Locate the cell with the specified text and output its (X, Y) center coordinate. 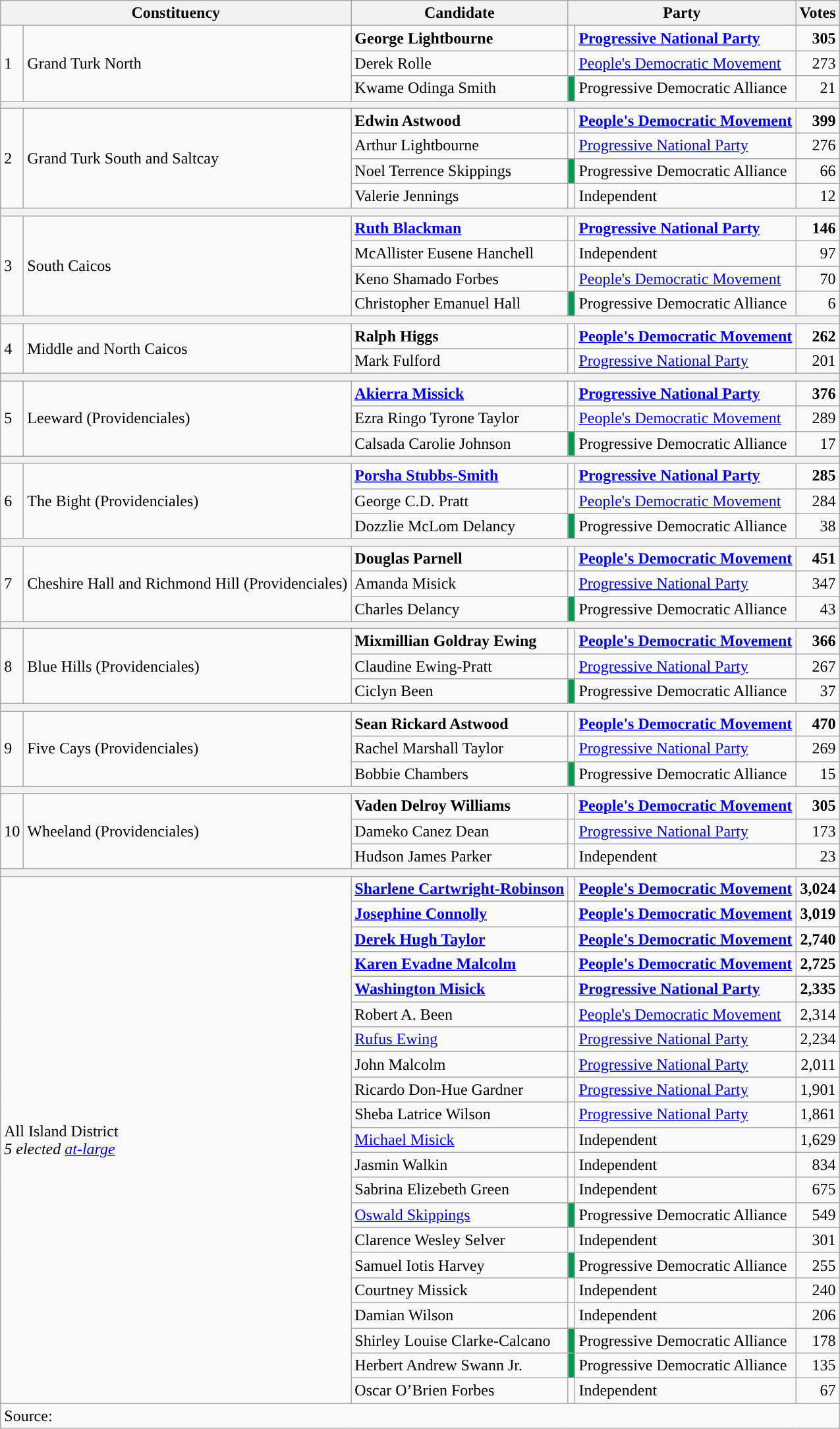
2 (12, 158)
Hudson James Parker (460, 856)
1,861 (818, 1115)
2,725 (818, 964)
Edwin Astwood (460, 121)
Grand Turk South and Saltcay (187, 158)
284 (818, 501)
15 (818, 774)
John Malcolm (460, 1064)
Samuel Iotis Harvey (460, 1265)
834 (818, 1165)
240 (818, 1290)
23 (818, 856)
135 (818, 1366)
Rufus Ewing (460, 1039)
Akierra Missick (460, 394)
1,901 (818, 1090)
Michael Misick (460, 1140)
67 (818, 1391)
267 (818, 666)
Constituency (176, 13)
9 (12, 749)
Grand Turk North (187, 63)
South Caicos (187, 266)
2,234 (818, 1039)
Ralph Higgs (460, 336)
The Bight (Providenciales) (187, 501)
3 (12, 266)
Blue Hills (Providenciales) (187, 666)
37 (818, 691)
276 (818, 146)
Source: (420, 1416)
Mixmillian Goldray Ewing (460, 641)
George Lightbourne (460, 38)
Courtney Missick (460, 1290)
43 (818, 608)
Leeward (Providenciales) (187, 419)
Porsha Stubbs-Smith (460, 476)
Candidate (460, 13)
470 (818, 724)
2,740 (818, 939)
Vaden Delroy Williams (460, 806)
173 (818, 831)
146 (818, 228)
Washington Misick (460, 989)
3,024 (818, 889)
Noel Terrence Skippings (460, 171)
Sharlene Cartwright-Robinson (460, 889)
Derek Rolle (460, 63)
21 (818, 88)
66 (818, 171)
10 (12, 831)
8 (12, 666)
Ricardo Don-Hue Gardner (460, 1090)
347 (818, 583)
Oscar O’Brien Forbes (460, 1391)
Dameko Canez Dean (460, 831)
1 (12, 63)
301 (818, 1240)
Cheshire Hall and Richmond Hill (Providenciales) (187, 583)
George C.D. Pratt (460, 501)
Jasmin Walkin (460, 1165)
Arthur Lightbourne (460, 146)
Oswald Skippings (460, 1215)
70 (818, 279)
Claudine Ewing-Pratt (460, 666)
549 (818, 1215)
Josephine Connolly (460, 914)
451 (818, 558)
Damian Wilson (460, 1315)
Votes (818, 13)
178 (818, 1340)
5 (12, 419)
255 (818, 1265)
All Island District5 elected at-large (176, 1139)
2,011 (818, 1064)
Amanda Misick (460, 583)
2,314 (818, 1014)
Dozzlie McLom Delancy (460, 526)
7 (12, 583)
Shirley Louise Clarke-Calcano (460, 1340)
273 (818, 63)
399 (818, 121)
Calsada Carolie Johnson (460, 444)
Party (682, 13)
3,019 (818, 914)
1,629 (818, 1140)
Karen Evadne Malcolm (460, 964)
675 (818, 1190)
285 (818, 476)
262 (818, 336)
Herbert Andrew Swann Jr. (460, 1366)
Bobbie Chambers (460, 774)
269 (818, 749)
Clarence Wesley Selver (460, 1240)
Kwame Odinga Smith (460, 88)
2,335 (818, 989)
Sean Rickard Astwood (460, 724)
Sabrina Elizebeth Green (460, 1190)
Ruth Blackman (460, 228)
Ezra Ringo Tyrone Taylor (460, 419)
Keno Shamado Forbes (460, 279)
Five Cays (Providenciales) (187, 749)
4 (12, 349)
38 (818, 526)
201 (818, 361)
Christopher Emanuel Hall (460, 304)
376 (818, 394)
206 (818, 1315)
97 (818, 253)
Ciclyn Been (460, 691)
17 (818, 444)
Wheeland (Providenciales) (187, 831)
Middle and North Caicos (187, 349)
Charles Delancy (460, 608)
Mark Fulford (460, 361)
McAllister Eusene Hanchell (460, 253)
Sheba Latrice Wilson (460, 1115)
366 (818, 641)
Douglas Parnell (460, 558)
289 (818, 419)
Derek Hugh Taylor (460, 939)
Rachel Marshall Taylor (460, 749)
12 (818, 196)
Valerie Jennings (460, 196)
Robert A. Been (460, 1014)
